Capture the cell that displays the provided text and extract its [X, Y] central coordinate. 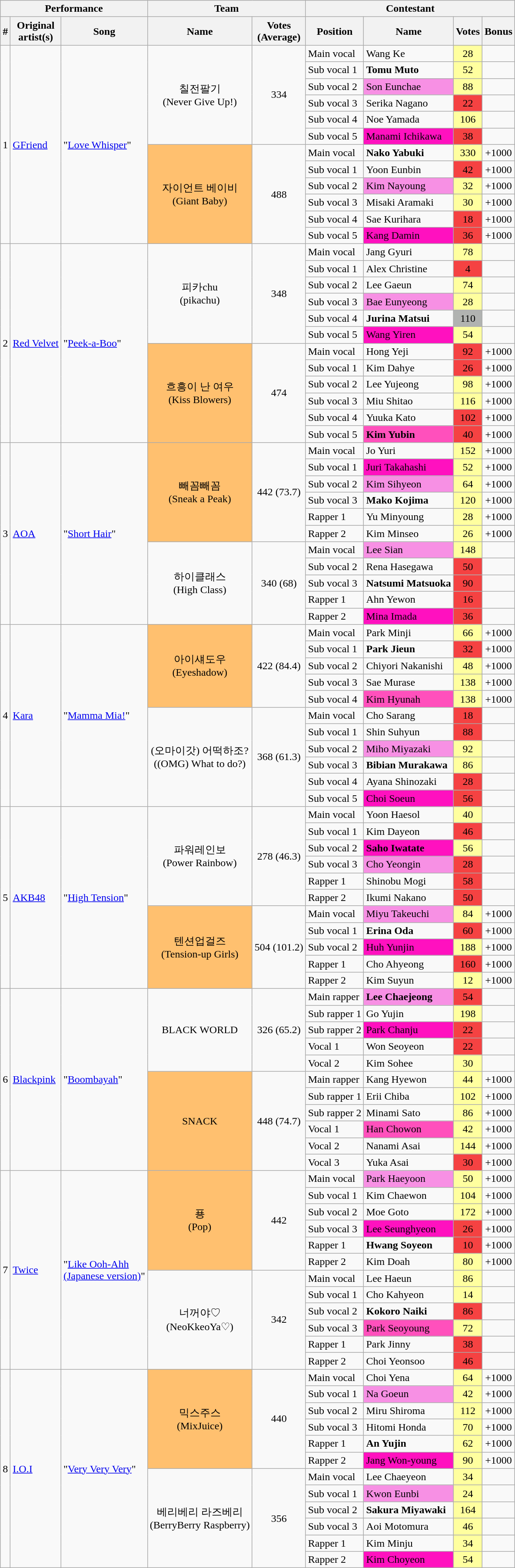
Huh Yunjin [409, 947]
Red Velvet [36, 344]
106 [468, 120]
Saho Iwatate [409, 848]
Kokoro Naiki [409, 1311]
Wang Yiren [409, 335]
Bibian Murakawa [409, 765]
자이언트 베이비(Giant Baby) [200, 194]
Lee Chaejeong [409, 997]
피카chu(pikachu) [200, 294]
"Like Ooh-Ahh(Japanese version)" [104, 1270]
Mina Imada [409, 616]
144 [468, 1146]
Yoon Eunbin [409, 169]
Kim Dayeon [409, 831]
148 [468, 550]
Kwon Eunbi [409, 1493]
62 [468, 1444]
112 [468, 1411]
Alex Christine [409, 269]
Kara [36, 716]
"Love Whisper" [104, 144]
342 [279, 1319]
"Very Very Very" [104, 1469]
3 [5, 533]
Go Yujin [409, 1014]
440 [279, 1419]
Jang Gyuri [409, 252]
Lee Yujeong [409, 384]
Kim Hyunah [409, 699]
Kim Suyun [409, 980]
Na Goeun [409, 1394]
"Peek-a-Boo" [104, 344]
Hitomi Honda [409, 1427]
Cho Kahyeon [409, 1295]
348 [279, 294]
Bae Eunyeong [409, 302]
Miyu Takeuchi [409, 914]
Serika Nagano [409, 103]
"Short Hair" [104, 533]
98 [468, 384]
356 [279, 1518]
Park Seoyoung [409, 1328]
70 [468, 1427]
Kim Dahye [409, 368]
278 (46.3) [279, 856]
Cho Ahyeong [409, 964]
Tomu Muto [409, 70]
164 [468, 1510]
Shinobu Mogi [409, 881]
Hwang Soyeon [409, 1245]
188 [468, 947]
Kim Doah [409, 1261]
5 [5, 897]
아이섀도우(Eyeshadow) [200, 666]
Shin Suhyun [409, 732]
Yuuka Kato [409, 417]
Sae Kurihara [409, 219]
10 [468, 1245]
442 (73.7) [279, 492]
334 [279, 95]
믹스주스(MixJuice) [200, 1419]
Position [335, 31]
16 [468, 600]
Mako Kojima [409, 500]
172 [468, 1212]
Choi Soeun [409, 798]
Han Chowon [409, 1129]
Won Seoyeon [409, 1047]
198 [468, 1014]
104 [468, 1195]
베리베리 라즈베리(BerryBerry Raspberry) [200, 1518]
"Boombayah" [104, 1079]
Lee Sian [409, 550]
48 [468, 666]
Kim Minju [409, 1543]
Chiyori Nakanishi [409, 666]
Ahn Yewon [409, 600]
326 (65.2) [279, 1030]
Contestant [410, 9]
Minami Sato [409, 1113]
Miu Shitao [409, 401]
66 [468, 633]
Cho Sarang [409, 715]
Kang Hyewon [409, 1080]
AOA [36, 533]
Lee Seunghyeon [409, 1228]
"High Tension" [104, 897]
7 [5, 1270]
1 [5, 144]
Moe Goto [409, 1212]
Ayana Shinozaki [409, 782]
Natsumi Matsuoka [409, 583]
빼꼼빼꼼(Sneak a Peak) [200, 492]
Yuka Asai [409, 1162]
Kim Chaewon [409, 1195]
(오마이갓) 어떡하조?((OMG) What to do?) [200, 757]
442 [279, 1220]
14 [468, 1295]
Kim Choyeon [409, 1560]
Choi Yena [409, 1378]
Jurina Matsui [409, 318]
504 (101.2) [279, 947]
Yu Minyoung [409, 517]
Yoon Haesol [409, 815]
Cho Yeongin [409, 864]
SNACK [200, 1121]
Miru Shiroma [409, 1411]
58 [468, 881]
너꺼야♡(NeoKkeoYa♡) [200, 1319]
Hong Yeji [409, 351]
Park Jieun [409, 649]
Juri Takahashi [409, 467]
6 [5, 1079]
AKB48 [36, 897]
텐션업걸즈(Tension-up Girls) [200, 947]
Votes(Average) [279, 31]
110 [468, 318]
흐흥이 난 여우(Kiss Blowers) [200, 393]
Kang Damin [409, 236]
Twice [36, 1270]
Nako Yabuki [409, 153]
Kim Nayoung [409, 186]
330 [468, 153]
12 [468, 980]
BLACK WORLD [200, 1030]
Ikumi Nakano [409, 897]
152 [468, 450]
Erina Oda [409, 931]
Park Haeyoon [409, 1179]
칠전팔기(Never Give Up!) [200, 95]
Performance [74, 9]
Manami Ichikawa [409, 136]
84 [468, 914]
Park Chanju [409, 1030]
Choi Yeonsoo [409, 1361]
Blackpink [36, 1079]
8 [5, 1469]
Jang Won-young [409, 1460]
Lee Chaeyeon [409, 1477]
120 [468, 500]
Team [226, 9]
Erii Chiba [409, 1096]
Kim Sohee [409, 1063]
160 [468, 964]
44 [468, 1080]
368 (61.3) [279, 757]
74 [468, 285]
Park Jinny [409, 1344]
Son Eunchae [409, 87]
Lee Gaeun [409, 285]
Rena Hasegawa [409, 567]
488 [279, 194]
An Yujin [409, 1444]
24 [468, 1493]
Originalartist(s) [36, 31]
파워레인보(Power Rainbow) [200, 856]
Kim Sihyeon [409, 484]
GFriend [36, 144]
340 (68) [279, 583]
Wang Ke [409, 53]
2 [5, 344]
Jo Yuri [409, 450]
116 [468, 401]
"Mamma Mia!" [104, 716]
422 (84.4) [279, 666]
Votes [468, 31]
Misaki Aramaki [409, 202]
78 [468, 252]
Song [104, 31]
Nanami Asai [409, 1146]
72 [468, 1328]
80 [468, 1261]
하이클래스(High Class) [200, 583]
# [5, 31]
Sakura Miyawaki [409, 1510]
Lee Haeun [409, 1278]
Noe Yamada [409, 120]
448 (74.7) [279, 1121]
Sae Murase [409, 682]
푱(Pop) [200, 1220]
I.O.I [36, 1469]
Kim Yubin [409, 434]
474 [279, 393]
Bonus [499, 31]
60 [468, 931]
Kim Minseo [409, 534]
Aoi Motomura [409, 1526]
Vocal 3 [335, 1162]
Miho Miyazaki [409, 748]
Park Minji [409, 633]
